Extract the [X, Y] coordinate from the center of the cell holding the provided text.  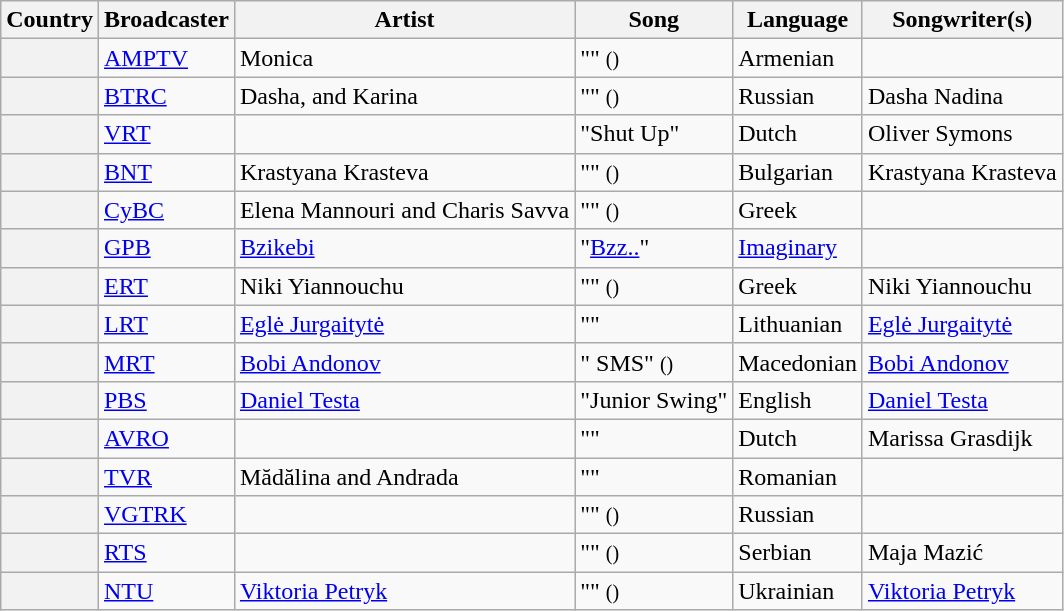
Oliver Symons [962, 134]
BTRC [166, 96]
Marissa Grasdijk [962, 438]
Serbian [798, 553]
Song [654, 20]
"Shut Up" [654, 134]
AVRO [166, 438]
AMPTV [166, 58]
"Junior Swing" [654, 400]
GPB [166, 248]
Macedonian [798, 362]
Romanian [798, 477]
Language [798, 20]
Maja Mazić [962, 553]
BNT [166, 172]
Songwriter(s) [962, 20]
English [798, 400]
NTU [166, 591]
Mădălina and Andrada [404, 477]
Broadcaster [166, 20]
" SMS" () [654, 362]
Armenian [798, 58]
"Bzz.." [654, 248]
Bulgarian [798, 172]
Dasha, and Karina [404, 96]
ERT [166, 286]
Country [50, 20]
Imaginary [798, 248]
RTS [166, 553]
CyBC [166, 210]
Bzikebi [404, 248]
MRT [166, 362]
Dasha Nadina [962, 96]
Elena Mannouri and Charis Savva [404, 210]
PBS [166, 400]
LRT [166, 324]
VRT [166, 134]
TVR [166, 477]
Lithuanian [798, 324]
Ukrainian [798, 591]
Monica [404, 58]
VGTRK [166, 515]
Artist [404, 20]
